Scan for the cell matching the given text and deliver its (x, y) coordinate at center. 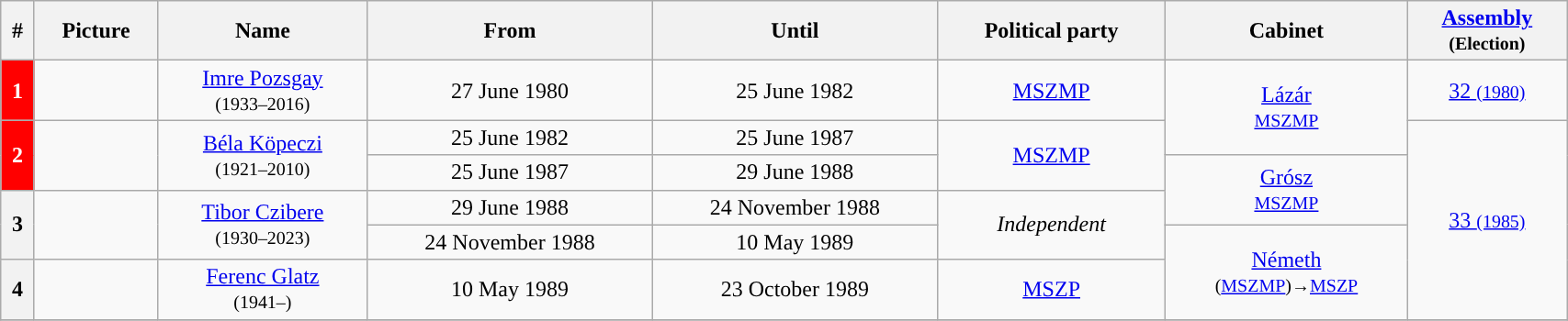
LázárMSZMP (1286, 108)
Németh(MSZMP)→MSZP (1286, 271)
Assembly(Election) (1487, 31)
Ferenc Glatz(1941–) (263, 290)
Independent (1052, 225)
1 (17, 90)
Picture (96, 31)
Béla Köpeczi(1921–2010) (263, 155)
4 (17, 290)
From (510, 31)
GrószMSZMP (1286, 190)
# (17, 31)
2 (17, 155)
33 (1985) (1487, 220)
MSZP (1052, 290)
3 (17, 225)
23 October 1989 (795, 290)
Cabinet (1286, 31)
32 (1980) (1487, 90)
27 June 1980 (510, 90)
Name (263, 31)
Political party (1052, 31)
Until (795, 31)
Imre Pozsgay(1933–2016) (263, 90)
Tibor Czibere(1930–2023) (263, 225)
